Search for the cell housing the specified text and yield its [X, Y] center coordinate. 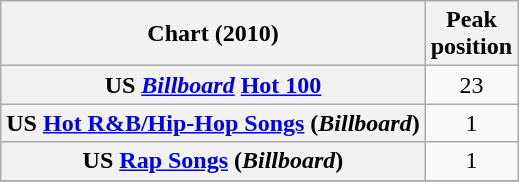
US Hot R&B/Hip-Hop Songs (Billboard) [213, 123]
US Rap Songs (Billboard) [213, 161]
23 [471, 85]
Peakposition [471, 34]
Chart (2010) [213, 34]
US Billboard Hot 100 [213, 85]
